From the cell containing the given text, extract its center point as (X, Y) coordinate. 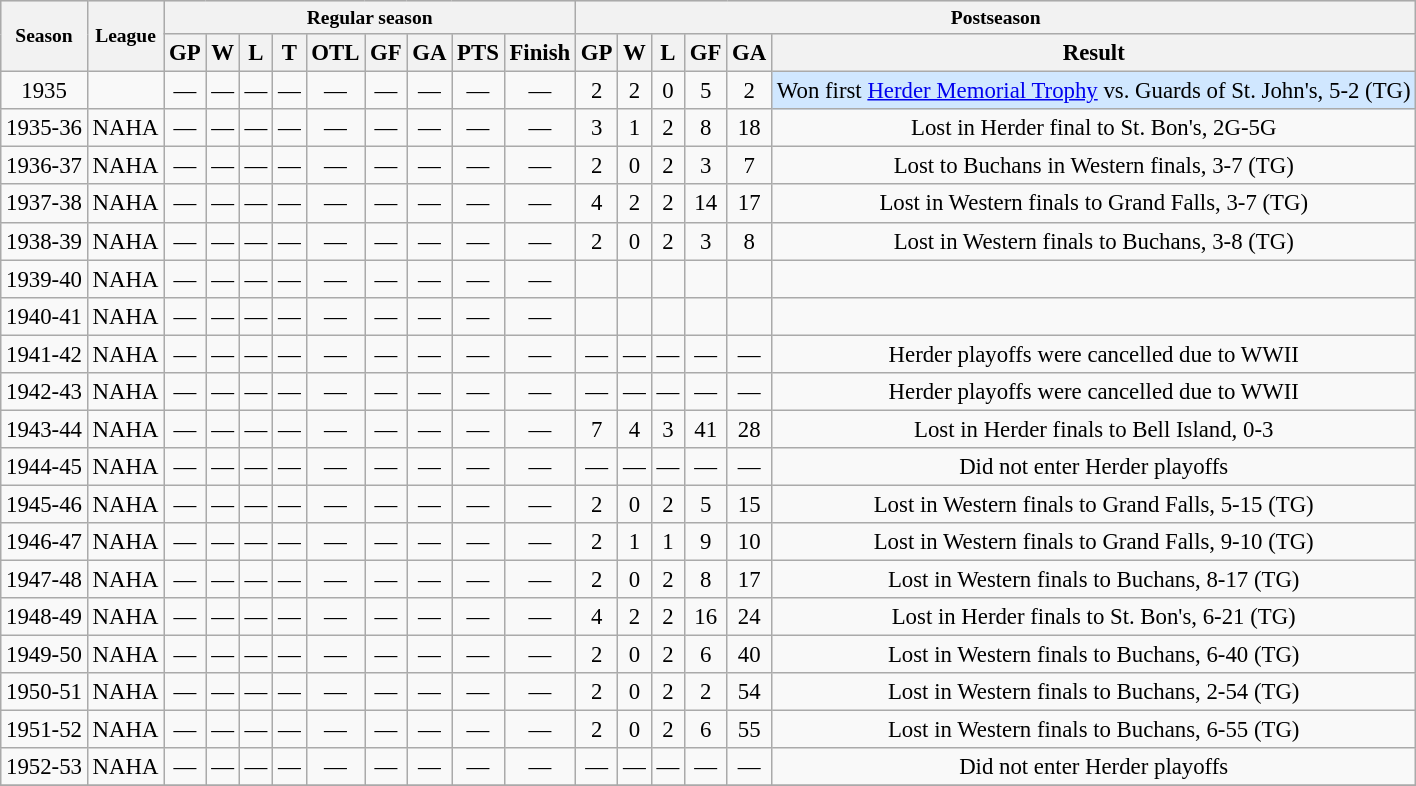
14 (706, 204)
Lost in Western finals to Buchans, 6-55 (TG) (1094, 730)
Finish (540, 53)
15 (750, 504)
1943-44 (44, 429)
1948-49 (44, 617)
10 (750, 542)
Lost in Western finals to Buchans, 2-54 (TG) (1094, 692)
T (290, 53)
Season (44, 36)
Lost in Herder finals to Bell Island, 0-3 (1094, 429)
Result (1094, 53)
Lost in Herder finals to St. Bon's, 6-21 (TG) (1094, 617)
40 (750, 655)
55 (750, 730)
18 (750, 128)
1938-39 (44, 241)
1945-46 (44, 504)
24 (750, 617)
1937-38 (44, 204)
9 (706, 542)
1949-50 (44, 655)
1950-51 (44, 692)
Lost in Herder final to St. Bon's, 2G-5G (1094, 128)
1940-41 (44, 316)
1951-52 (44, 730)
28 (750, 429)
1952-53 (44, 767)
Lost in Western finals to Grand Falls, 3-7 (TG) (1094, 204)
OTL (336, 53)
Lost in Western finals to Grand Falls, 9-10 (TG) (1094, 542)
16 (706, 617)
54 (750, 692)
1947-48 (44, 580)
1935-36 (44, 128)
1944-45 (44, 467)
PTS (478, 53)
1936-37 (44, 166)
1941-42 (44, 354)
1946-47 (44, 542)
Lost in Western finals to Buchans, 6-40 (TG) (1094, 655)
1942-43 (44, 392)
Regular season (370, 18)
Postseason (996, 18)
Lost in Western finals to Grand Falls, 5-15 (TG) (1094, 504)
1935 (44, 91)
Won first Herder Memorial Trophy vs. Guards of St. John's, 5-2 (TG) (1094, 91)
Lost to Buchans in Western finals, 3-7 (TG) (1094, 166)
Lost in Western finals to Buchans, 3-8 (TG) (1094, 241)
1939-40 (44, 279)
League (125, 36)
41 (706, 429)
Lost in Western finals to Buchans, 8-17 (TG) (1094, 580)
